Return (X, Y) of the center of cell containing provided text 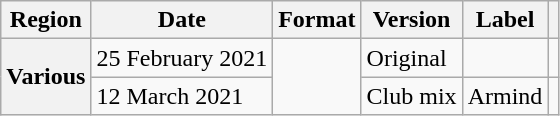
Club mix (412, 96)
12 March 2021 (182, 96)
Format (317, 20)
Label (505, 20)
Date (182, 20)
Region (46, 20)
Armind (505, 96)
Various (46, 77)
Original (412, 58)
25 February 2021 (182, 58)
Version (412, 20)
